Provide the [X, Y] coordinate of the cell's center where the given text is located.  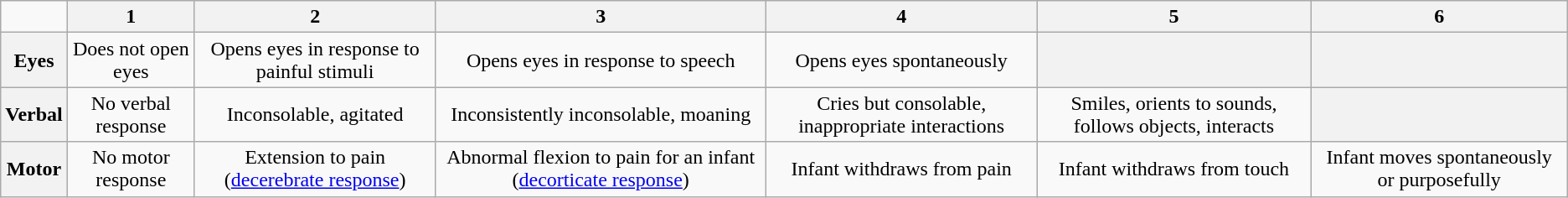
6 [1439, 17]
Abnormal flexion to pain for an infant (decorticate response) [601, 169]
3 [601, 17]
Infant withdraws from pain [901, 169]
Cries but consolable, inappropriate interactions [901, 114]
2 [315, 17]
Opens eyes in response to painful stimuli [315, 60]
1 [131, 17]
Infant moves spontaneously or purposefully [1439, 169]
Does not open eyes [131, 60]
5 [1174, 17]
Infant withdraws from touch [1174, 169]
No motor response [131, 169]
Verbal [34, 114]
Opens eyes in response to speech [601, 60]
Smiles, orients to sounds, follows objects, interacts [1174, 114]
Motor [34, 169]
Inconsolable, agitated [315, 114]
Inconsistently inconsolable, moaning [601, 114]
4 [901, 17]
Eyes [34, 60]
Opens eyes spontaneously [901, 60]
Extension to pain (decerebrate response) [315, 169]
No verbal response [131, 114]
